Capture the cell that displays the provided text and extract its (x, y) central coordinate. 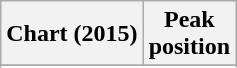
Chart (2015) (72, 34)
Peakposition (189, 34)
